Pinpoint the cell where the given text exists, returning its [x, y] midpoint coordinate. 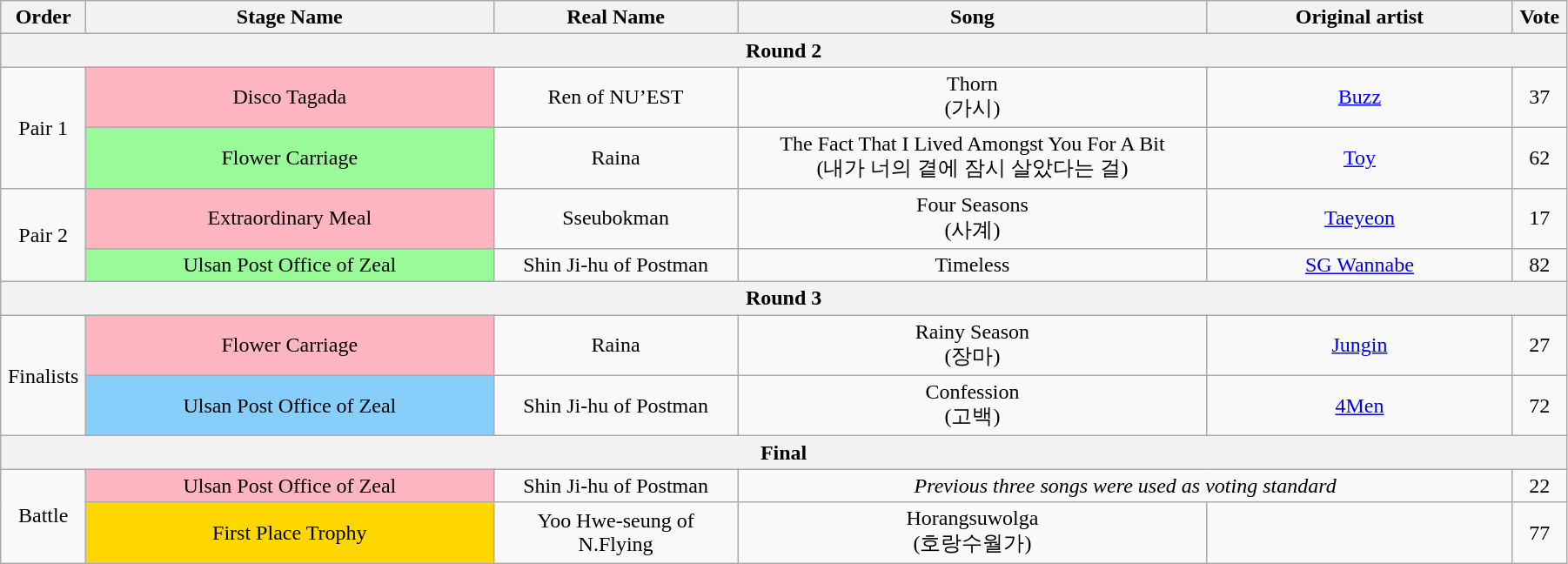
Timeless [973, 265]
The Fact That I Lived Amongst You For A Bit(내가 너의 곁에 잠시 살았다는 걸) [973, 158]
Toy [1359, 158]
Pair 1 [44, 127]
Original artist [1359, 17]
Previous three songs were used as voting standard [1125, 486]
22 [1539, 486]
Round 2 [784, 50]
Vote [1539, 17]
Thorn(가시) [973, 97]
Taeyeon [1359, 218]
Stage Name [290, 17]
Horangsuwolga(호랑수월가) [973, 533]
Real Name [616, 17]
Sseubokman [616, 218]
SG Wannabe [1359, 265]
Four Seasons(사계) [973, 218]
Order [44, 17]
Buzz [1359, 97]
37 [1539, 97]
Extraordinary Meal [290, 218]
Ren of NU’EST [616, 97]
Disco Tagada [290, 97]
4Men [1359, 406]
62 [1539, 158]
Song [973, 17]
Confession(고백) [973, 406]
27 [1539, 346]
Finalists [44, 376]
First Place Trophy [290, 533]
Jungin [1359, 346]
Battle [44, 516]
Final [784, 453]
72 [1539, 406]
Yoo Hwe-seung of N.Flying [616, 533]
Pair 2 [44, 235]
Round 3 [784, 299]
17 [1539, 218]
82 [1539, 265]
77 [1539, 533]
Rainy Season(장마) [973, 346]
